Scan for the cell matching the given text and deliver its (x, y) coordinate at center. 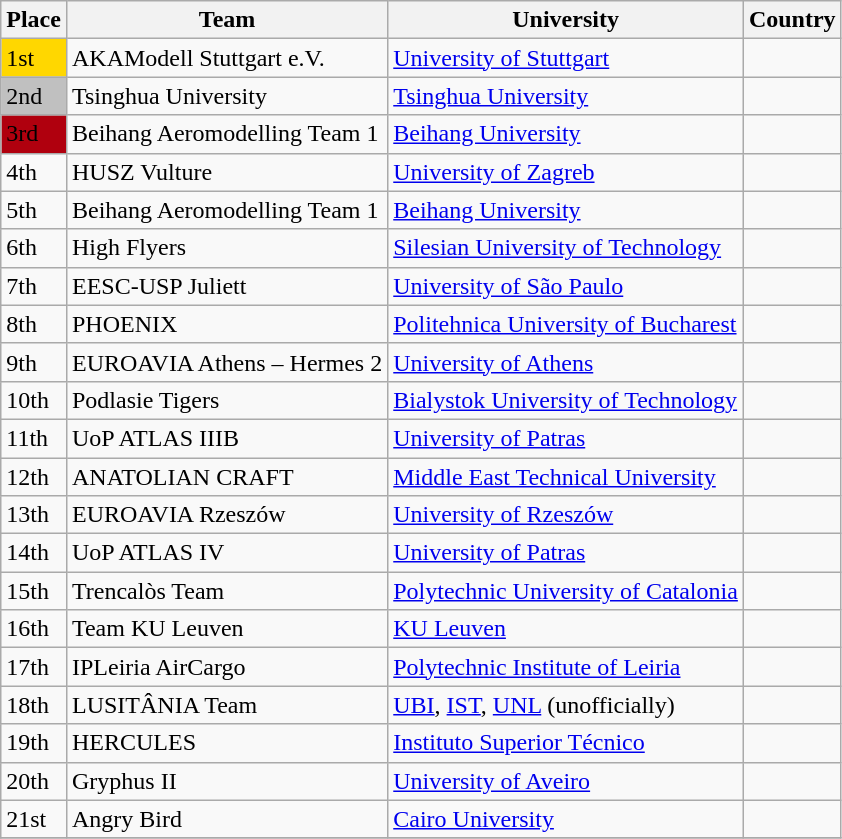
University of Rzeszów (566, 515)
21st (34, 819)
20th (34, 781)
13th (34, 515)
UoP ATLAS IV (226, 553)
Politehnica University of Bucharest (566, 324)
11th (34, 438)
7th (34, 286)
17th (34, 667)
Cairo University (566, 819)
8th (34, 324)
UoP ATLAS IIIB (226, 438)
Angry Bird (226, 819)
3rd (34, 134)
2nd (34, 96)
Podlasie Tigers (226, 400)
AKAModell Stuttgart e.V. (226, 58)
Polytechnic Institute of Leiria (566, 667)
Team KU Leuven (226, 629)
4th (34, 172)
University of Athens (566, 362)
EUROAVIA Rzeszów (226, 515)
ANATOLIAN CRAFT (226, 477)
16th (34, 629)
6th (34, 248)
University of Zagreb (566, 172)
High Flyers (226, 248)
Polytechnic University of Catalonia (566, 591)
Place (34, 20)
Middle East Technical University (566, 477)
19th (34, 743)
EUROAVIA Athens – Hermes 2 (226, 362)
12th (34, 477)
University (566, 20)
University of Stuttgart (566, 58)
10th (34, 400)
PHOENIX (226, 324)
9th (34, 362)
1st (34, 58)
15th (34, 591)
UBI, IST, UNL (unofficially) (566, 705)
18th (34, 705)
Country (792, 20)
Team (226, 20)
KU Leuven (566, 629)
Gryphus II (226, 781)
Instituto Superior Técnico (566, 743)
Silesian University of Technology (566, 248)
Bialystok University of Technology (566, 400)
IPLeiria AirCargo (226, 667)
University of São Paulo (566, 286)
University of Aveiro (566, 781)
Trencalòs Team (226, 591)
HUSZ Vulture (226, 172)
EESC-USP Juliett (226, 286)
14th (34, 553)
5th (34, 210)
HERCULES (226, 743)
LUSITÂNIA Team (226, 705)
